Locate the cell with the specified text and output its (X, Y) center coordinate. 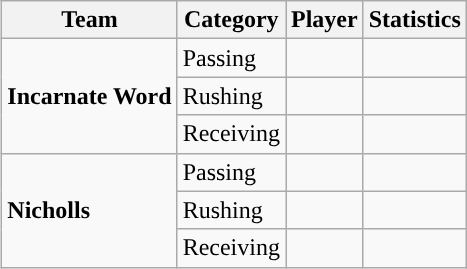
Statistics (414, 20)
Player (325, 20)
Nicholls (90, 210)
Team (90, 20)
Category (231, 20)
Incarnate Word (90, 96)
